Extract the [x, y] coordinate from the center of the cell holding the provided text.  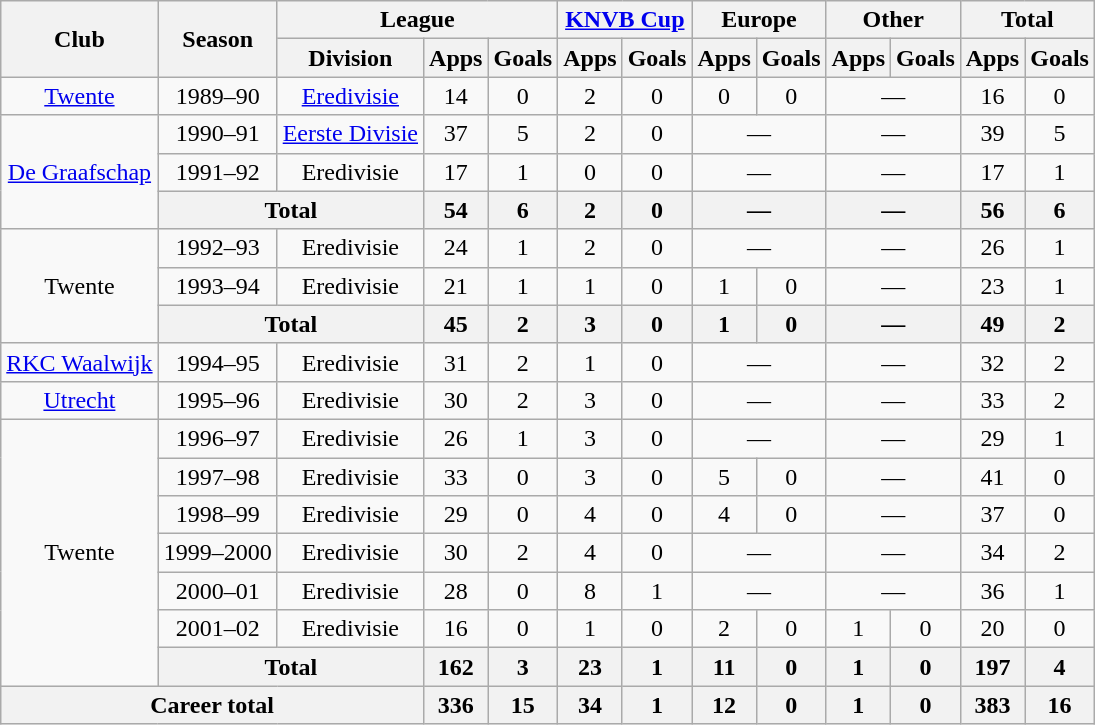
197 [992, 667]
1995–96 [218, 400]
45 [456, 324]
11 [724, 667]
56 [992, 210]
41 [992, 477]
1991–92 [218, 172]
1993–94 [218, 286]
1992–93 [218, 248]
2000–01 [218, 591]
31 [456, 362]
1998–99 [218, 515]
RKC Waalwijk [80, 362]
39 [992, 134]
Eerste Divisie [350, 134]
28 [456, 591]
12 [724, 705]
1994–95 [218, 362]
Club [80, 39]
24 [456, 248]
32 [992, 362]
Other [893, 20]
162 [456, 667]
1997–98 [218, 477]
1990–91 [218, 134]
Utrecht [80, 400]
2001–02 [218, 629]
Season [218, 39]
15 [523, 705]
League [418, 20]
Division [350, 58]
Career total [212, 705]
Europe [759, 20]
54 [456, 210]
1996–97 [218, 438]
KNVB Cup [625, 20]
36 [992, 591]
49 [992, 324]
20 [992, 629]
383 [992, 705]
1999–2000 [218, 553]
De Graafschap [80, 172]
1989–90 [218, 96]
14 [456, 96]
8 [590, 591]
21 [456, 286]
336 [456, 705]
